For the text-containing cell, return its midpoint in [X, Y] coordinate format. 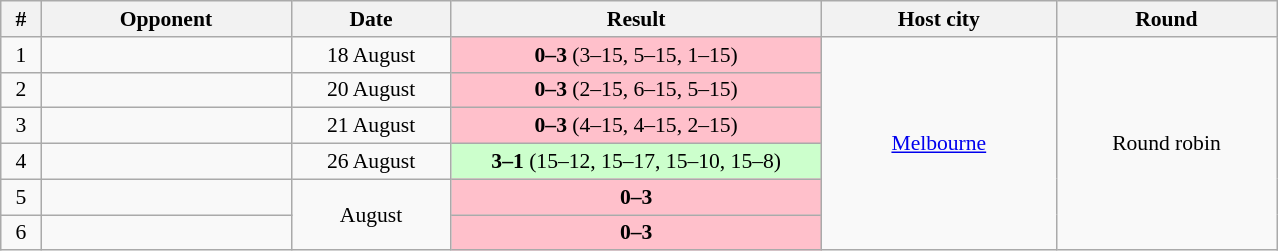
0–3 (3–15, 5–15, 1–15) [636, 55]
Round robin [1166, 144]
1 [21, 55]
# [21, 19]
26 August [371, 162]
August [371, 214]
0–3 (4–15, 4–15, 2–15) [636, 126]
Opponent [166, 19]
2 [21, 90]
5 [21, 197]
Melbourne [938, 144]
Round [1166, 19]
0–3 (2–15, 6–15, 5–15) [636, 90]
21 August [371, 126]
4 [21, 162]
6 [21, 233]
Host city [938, 19]
3 [21, 126]
20 August [371, 90]
18 August [371, 55]
Date [371, 19]
3–1 (15–12, 15–17, 15–10, 15–8) [636, 162]
Result [636, 19]
